Provide the [X, Y] coordinate of the cell's center where the given text is located.  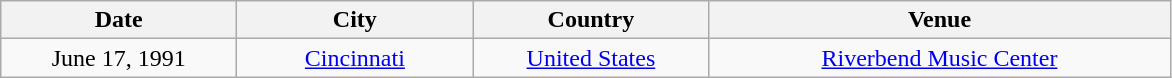
Country [591, 20]
Cincinnati [355, 58]
Venue [940, 20]
Date [119, 20]
June 17, 1991 [119, 58]
Riverbend Music Center [940, 58]
City [355, 20]
United States [591, 58]
